Detect which cell encompasses the target text, then output its [x, y] center coordinate. 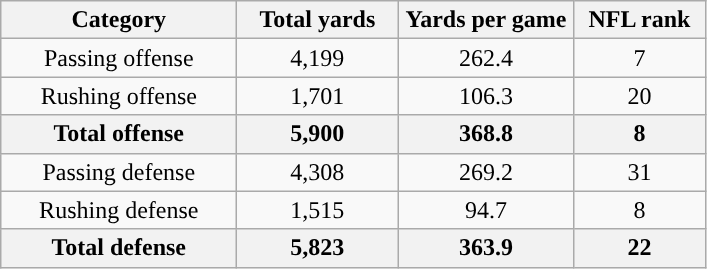
Total offense [119, 134]
Category [119, 20]
94.7 [486, 210]
5,823 [318, 248]
363.9 [486, 248]
262.4 [486, 58]
Passing defense [119, 172]
269.2 [486, 172]
1,515 [318, 210]
NFL rank [640, 20]
4,199 [318, 58]
1,701 [318, 96]
Rushing defense [119, 210]
Rushing offense [119, 96]
7 [640, 58]
Total yards [318, 20]
20 [640, 96]
368.8 [486, 134]
5,900 [318, 134]
4,308 [318, 172]
Yards per game [486, 20]
Passing offense [119, 58]
22 [640, 248]
106.3 [486, 96]
31 [640, 172]
Total defense [119, 248]
